Determine the [X, Y] coordinate at the center of the cell enclosing the given text.  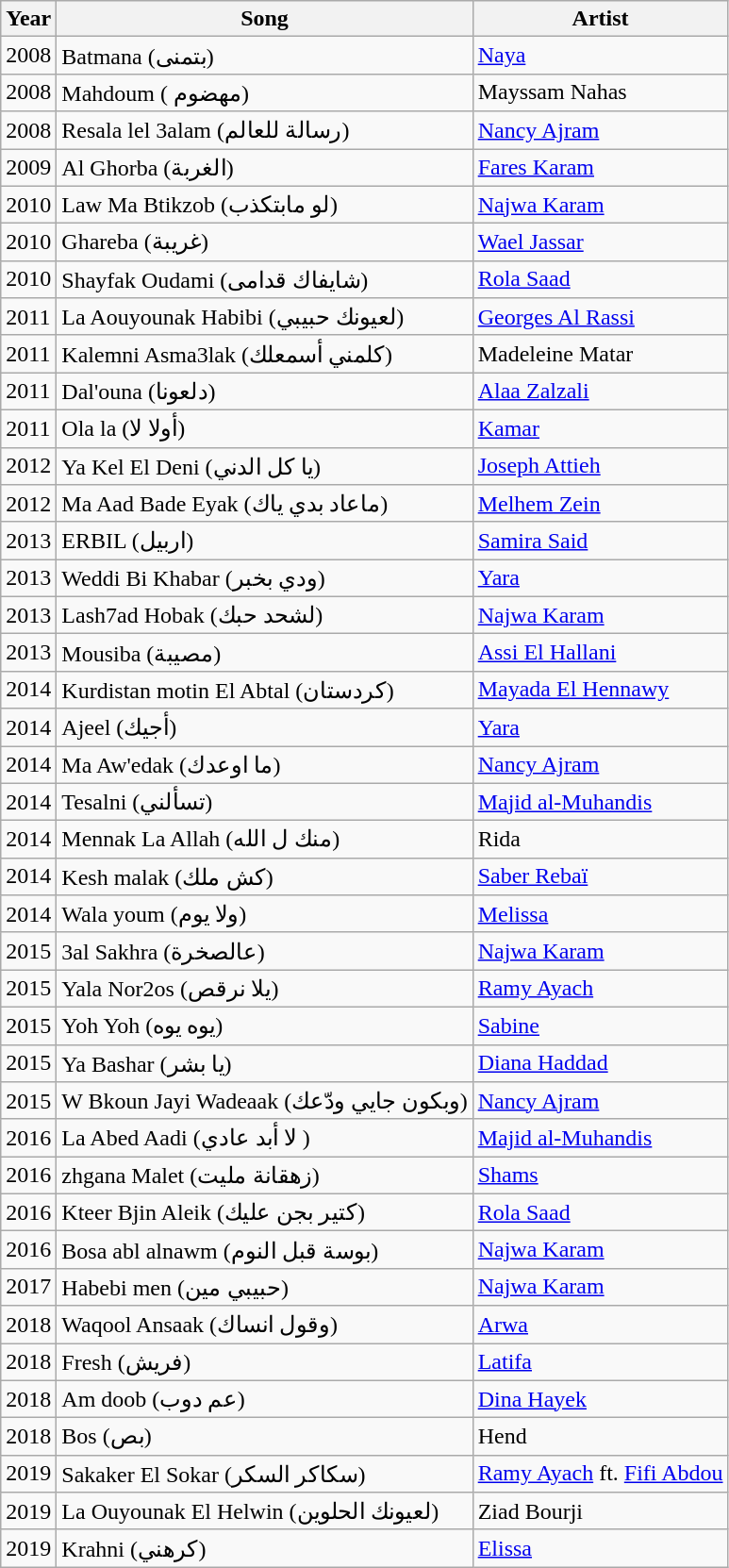
Law Ma Btikzob (لو مابتكذب) [264, 205]
Ya Bashar (يا بشر) [264, 1063]
Fresh (فريش) [264, 1362]
Al Ghorba (الغربة) [264, 168]
Joseph Attieh [600, 466]
Shayfak Oudami (شايفاك قدامى) [264, 279]
Madeleine Matar [600, 354]
Wala youm (ولا يوم) [264, 914]
Year [28, 19]
Saber Rebaï [600, 876]
Krahni (كرهني) [264, 1548]
Resala lel 3alam (رسالة للعالم) [264, 130]
Fares Karam [600, 168]
Assi El Hallani [600, 653]
Ziad Bourji [600, 1511]
Diana Haddad [600, 1063]
ERBIL (اربيل) [264, 541]
La Abed Aadi (لا أبد عادي ) [264, 1138]
3al Sakhra (عالصخرة) [264, 951]
Ramy Ayach ft. Fifi Abdou [600, 1474]
Batmana (بتمنى) [264, 56]
2017 [28, 1287]
Kesh malak (كش ملك) [264, 876]
Georges Al Rassi [600, 317]
La Aouyounak Habibi (لعيونك حبيبي) [264, 317]
Melhem Zein [600, 504]
Dal'ouna (دلعونا) [264, 392]
Ramy Ayach [600, 989]
Ghareba (غريبة) [264, 242]
Naya [600, 56]
Ola la (أولا لا) [264, 428]
2009 [28, 168]
Yala Nor2os (يلا نرقص) [264, 989]
Ajeel (أجيك) [264, 727]
Waqool Ansaak (وقول انساك) [264, 1325]
Mayada El Hennawy [600, 690]
Am doob (عم دوب) [264, 1399]
Mahdoum ( مهضوم) [264, 92]
Latifa [600, 1362]
Artist [600, 19]
Wael Jassar [600, 242]
Song [264, 19]
Yoh Yoh (يوه يوه) [264, 1026]
Dina Hayek [600, 1399]
Samira Said [600, 541]
zhgana Malet (زهقانة مليت) [264, 1176]
Hend [600, 1437]
Rida [600, 840]
Sabine [600, 1026]
La Ouyounak El Helwin (لعيونك الحلوين) [264, 1511]
Mayssam Nahas [600, 92]
Kteer Bjin Aleik (كتير بجن عليك) [264, 1212]
Ma Aw'edak (ما اوعدك) [264, 764]
W Bkoun Jayi Wadeaak (وبكون جايي ودّعك) [264, 1101]
Elissa [600, 1548]
Mennak La Allah (منك ل الله) [264, 840]
Bosa abl alnawm (بوسة قبل النوم) [264, 1250]
Bos (بص) [264, 1437]
Arwa [600, 1325]
Kamar [600, 428]
Sakaker El Sokar (سكاكر السكر) [264, 1474]
Alaa Zalzali [600, 392]
Mousiba (مصيبة) [264, 653]
Ya Kel El Deni (يا كل الدني) [264, 466]
Ma Aad Bade Eyak (ماعاد بدي ياك) [264, 504]
Habebi men (حبيبي مين) [264, 1287]
Melissa [600, 914]
Kalemni Asma3lak (كلمني أسمعلك) [264, 354]
Kurdistan motin El Abtal (كردستان) [264, 690]
Shams [600, 1176]
Tesalni (تسألني) [264, 802]
Weddi Bi Khabar (ودي بخبر) [264, 578]
Lash7ad Hobak (لشحد حبك) [264, 615]
